Identify which cell holds the provided text, then report its (X, Y) central coordinate. 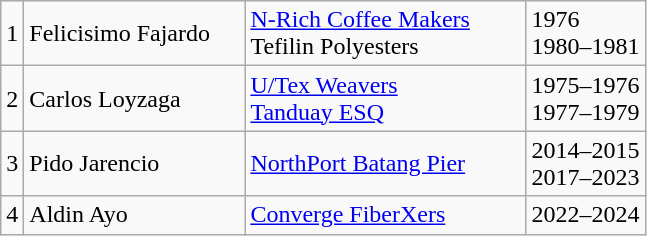
2022–2024 (586, 215)
2014–20152017–2023 (586, 164)
3 (12, 164)
2 (12, 98)
4 (12, 215)
U/Tex WeaversTanduay ESQ (386, 98)
N-Rich Coffee MakersTefilin Polyesters (386, 34)
Aldin Ayo (134, 215)
1 (12, 34)
Felicisimo Fajardo (134, 34)
NorthPort Batang Pier (386, 164)
19761980–1981 (586, 34)
1975–19761977–1979 (586, 98)
Pido Jarencio (134, 164)
Carlos Loyzaga (134, 98)
Converge FiberXers (386, 215)
